Identify which cell holds the provided text, then report its [x, y] central coordinate. 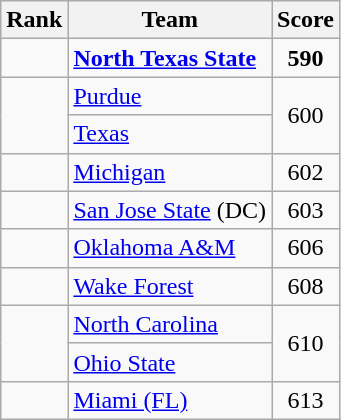
608 [306, 286]
610 [306, 343]
Team [170, 20]
Purdue [170, 96]
603 [306, 210]
Wake Forest [170, 286]
Texas [170, 134]
600 [306, 115]
Miami (FL) [170, 400]
North Texas State [170, 58]
602 [306, 172]
Ohio State [170, 362]
North Carolina [170, 324]
606 [306, 248]
Michigan [170, 172]
Score [306, 20]
590 [306, 58]
Rank [34, 20]
Oklahoma A&M [170, 248]
San Jose State (DC) [170, 210]
613 [306, 400]
